Return the (X, Y) coordinate for the center point of the cell that contains the specified text.  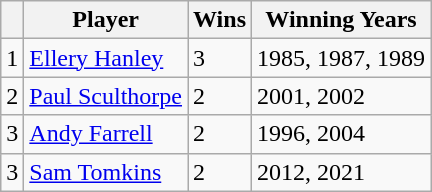
Paul Sculthorpe (106, 96)
1996, 2004 (342, 134)
Wins (220, 20)
2001, 2002 (342, 96)
1 (12, 58)
2012, 2021 (342, 172)
Sam Tomkins (106, 172)
Ellery Hanley (106, 58)
Player (106, 20)
Winning Years (342, 20)
1985, 1987, 1989 (342, 58)
Andy Farrell (106, 134)
